Return [X, Y] of the center of cell containing provided text 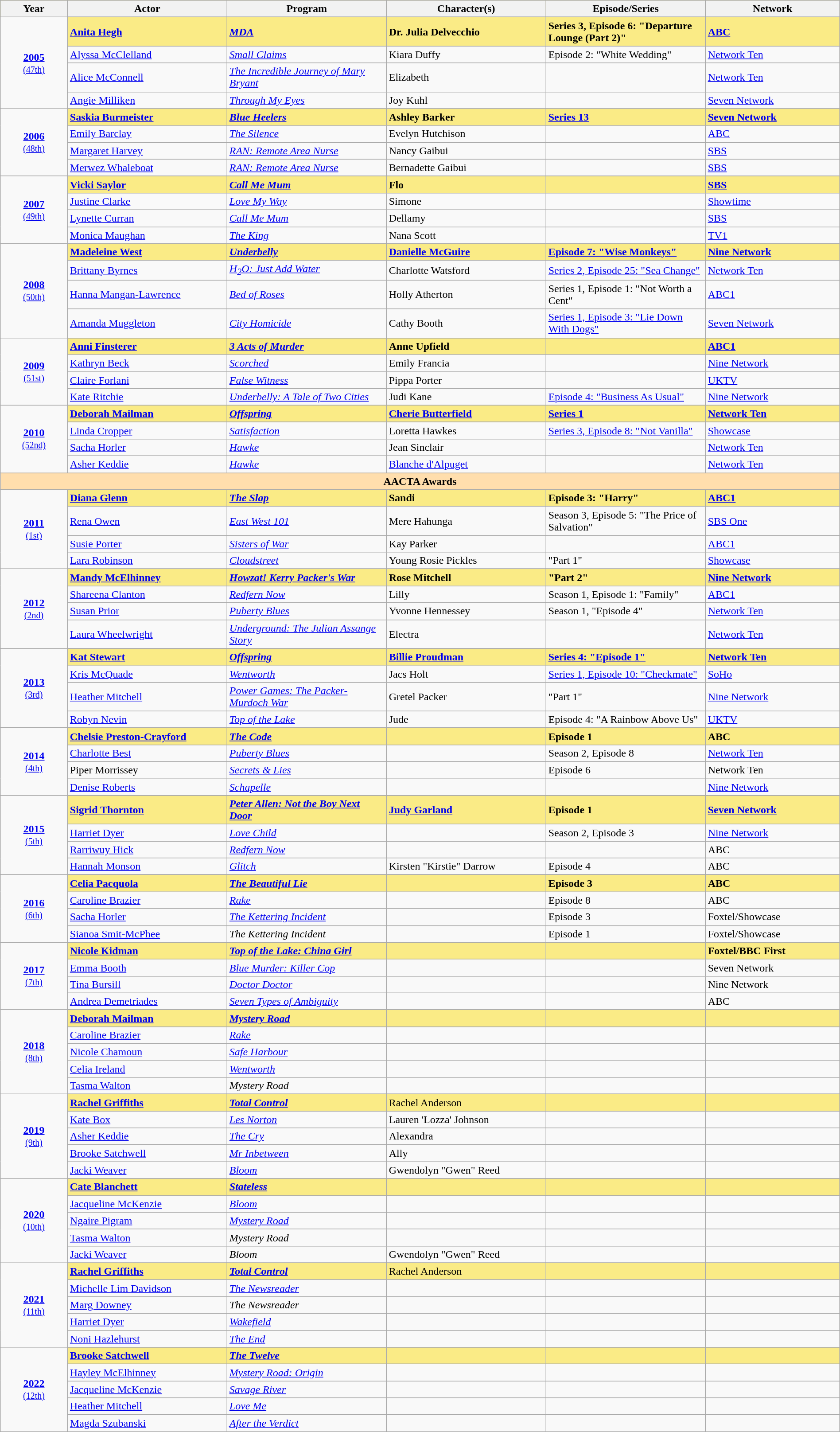
Episode 8 [626, 900]
Charlotte Best [147, 753]
"Part 2" [626, 577]
Bernadette Gaibui [466, 168]
Top of the Lake [307, 719]
Holly Atherton [466, 294]
Lilly [466, 594]
Series 1, Episode 10: "Checkmate" [626, 674]
2018(8th) [34, 1052]
Lara Robinson [147, 561]
Blanche d'Alpuget [466, 464]
MDA [307, 32]
Satisfaction [307, 430]
Season 1, Episode 1: "Family" [626, 594]
Dellamy [466, 218]
The King [307, 235]
Blue Heelers [307, 117]
Underbelly [307, 252]
Sianoa Smit-McPhee [147, 934]
Alyssa McClelland [147, 55]
AACTA Awards [420, 481]
2014(4th) [34, 761]
TV1 [773, 235]
Celia Pacquola [147, 883]
Blue Murder: Killer Cop [307, 968]
Mere Hahunga [466, 521]
Claire Forlani [147, 380]
Season 3, Episode 5: "The Price of Salvation" [626, 521]
Madeleine West [147, 252]
Linda Cropper [147, 430]
Joy Kuhl [466, 100]
Through My Eyes [307, 100]
Small Claims [307, 55]
Brittany Byrnes [147, 270]
2009(51st) [34, 371]
Gretel Packer [466, 697]
Saskia Burmeister [147, 117]
Glitch [307, 866]
Cloudstreet [307, 561]
2020(10th) [34, 1221]
Andrea Demetriades [147, 1001]
Emily Barclay [147, 134]
After the Verdict [307, 1423]
2012(2nd) [34, 609]
Anne Upfield [466, 346]
Shareena Clanton [147, 594]
Series 4: "Episode 1" [626, 657]
Les Norton [307, 1120]
Pippa Porter [466, 380]
Wakefield [307, 1322]
Nicole Chamoun [147, 1052]
2006(48th) [34, 142]
Scorched [307, 363]
Kay Parker [466, 544]
The Incredible Journey of Mary Bryant [307, 77]
City Homicide [307, 324]
Nicole Kidman [147, 951]
2013(3rd) [34, 688]
The Twelve [307, 1356]
Top of the Lake: China Girl [307, 951]
Love Child [307, 833]
Judy Garland [466, 810]
The Code [307, 736]
Nana Scott [466, 235]
2005(47th) [34, 63]
Hayley McElhinney [147, 1373]
2015(5th) [34, 835]
Stateless [307, 1187]
Seven Types of Ambiguity [307, 1001]
The End [307, 1339]
Cathy Booth [466, 324]
Celia Ireland [147, 1069]
Kathryn Beck [147, 363]
Kiara Duffy [466, 55]
2021(11th) [34, 1305]
Kirsten "Kirstie" Darrow [466, 866]
Flo [466, 184]
Yvonne Hennessey [466, 611]
Hannah Monson [147, 866]
Marg Downey [147, 1305]
SoHo [773, 674]
Year [34, 9]
Peter Allen: Not the Boy Next Door [307, 810]
Rena Owen [147, 521]
Jean Sinclair [466, 447]
Schapelle [307, 787]
Doctor Doctor [307, 984]
Susan Prior [147, 611]
Alice McConnell [147, 77]
Nancy Gaibui [466, 151]
Evelyn Hutchison [466, 134]
Justine Clarke [147, 201]
Loretta Hawkes [466, 430]
Laura Wheelwright [147, 634]
Kat Stewart [147, 657]
Secrets & Lies [307, 770]
Sandi [466, 498]
2007(49th) [34, 210]
Angie Milliken [147, 100]
Love My Way [307, 201]
Chelsie Preston-Crayford [147, 736]
Safe Harbour [307, 1052]
Savage River [307, 1389]
2022(12th) [34, 1389]
Anita Hegh [147, 32]
Mystery Road: Origin [307, 1373]
Diana Glenn [147, 498]
Underground: The Julian Assange Story [307, 634]
Episode 4 [626, 866]
East West 101 [307, 521]
Jacs Holt [466, 674]
Denise Roberts [147, 787]
Sigrid Thornton [147, 810]
Ashley Barker [466, 117]
False Witness [307, 380]
Michelle Lim Davidson [147, 1288]
Noni Hazlehurst [147, 1339]
Series 3, Episode 6: "Departure Lounge (Part 2)" [626, 32]
Robyn Nevin [147, 719]
Hanna Mangan-Lawrence [147, 294]
Ally [466, 1153]
Foxtel/BBC First [773, 951]
Power Games: The Packer-Murdoch War [307, 697]
Charlotte Watsford [466, 270]
Rarriwuy Hick [147, 850]
Season 2, Episode 8 [626, 753]
Lynette Curran [147, 218]
Young Rosie Pickles [466, 561]
Episode/Series [626, 9]
2016(6th) [34, 909]
Series 2, Episode 25: "Sea Change" [626, 270]
Sisters of War [307, 544]
Episode 7: "Wise Monkeys" [626, 252]
Emily Francia [466, 363]
Love Me [307, 1406]
2010(52nd) [34, 439]
Vicki Saylor [147, 184]
Series 13 [626, 117]
Character(s) [466, 9]
Kate Box [147, 1120]
Tina Bursill [147, 984]
Magda Szubanski [147, 1423]
2017(7th) [34, 976]
Series 1, Episode 1: "Not Worth a Cent" [626, 294]
Episode 3: "Harry" [626, 498]
Mandy McElhinney [147, 577]
Margaret Harvey [147, 151]
Piper Morrissey [147, 770]
Episode 4: "A Rainbow Above Us" [626, 719]
Simone [466, 201]
H2O: Just Add Water [307, 270]
Jude [466, 719]
Lauren 'Lozza' Johnson [466, 1120]
Alexandra [466, 1136]
Dr. Julia Delvecchio [466, 32]
Ngaire Pigram [147, 1221]
Kate Ritchie [147, 397]
Bed of Roses [307, 294]
Susie Porter [147, 544]
Program [307, 9]
Kris McQuade [147, 674]
Danielle McGuire [466, 252]
Cate Blanchett [147, 1187]
Monica Maughan [147, 235]
Episode 6 [626, 770]
Cherie Butterfield [466, 414]
Howzat! Kerry Packer's War [307, 577]
Judi Kane [466, 397]
Billie Proudman [466, 657]
Mr Inbetween [307, 1153]
Underbelly: A Tale of Two Cities [307, 397]
SBS One [773, 521]
Showtime [773, 201]
The Beautiful Lie [307, 883]
Emma Booth [147, 968]
Season 2, Episode 3 [626, 833]
2019(9th) [34, 1136]
Network [773, 9]
Merwez Whaleboat [147, 168]
Amanda Muggleton [147, 324]
3 Acts of Murder [307, 346]
Series 3, Episode 8: "Not Vanilla" [626, 430]
2008(50th) [34, 291]
Series 1 [626, 414]
Series 1, Episode 3: "Lie Down With Dogs" [626, 324]
Episode 4: "Business As Usual" [626, 397]
Season 1, "Episode 4" [626, 611]
Anni Finsterer [147, 346]
2011(1st) [34, 529]
Episode 2: "White Wedding" [626, 55]
Rose Mitchell [466, 577]
The Silence [307, 134]
Elizabeth [466, 77]
Electra [466, 634]
The Slap [307, 498]
The Cry [307, 1136]
Actor [147, 9]
